Provide the (x, y) coordinate of the cell's center where the given text is located.  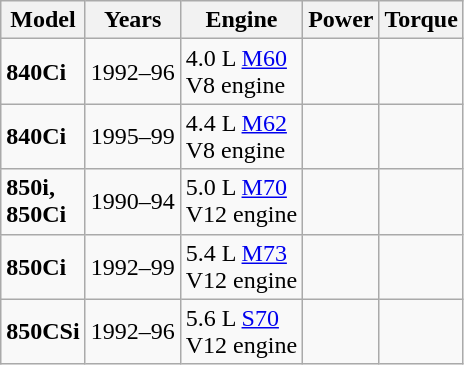
Model (43, 20)
850Ci (43, 266)
850i, 850Ci (43, 202)
5.6 L S70 V12 engine (241, 332)
Power (341, 20)
1995–99 (132, 136)
4.0 L M60 V8 engine (241, 72)
Engine (241, 20)
5.0 L M70 V12 engine (241, 202)
Torque (421, 20)
850CSi (43, 332)
1990–94 (132, 202)
4.4 L M62 V8 engine (241, 136)
5.4 L M73 V12 engine (241, 266)
Years (132, 20)
1992–99 (132, 266)
